Identify which cell holds the provided text, then report its (x, y) central coordinate. 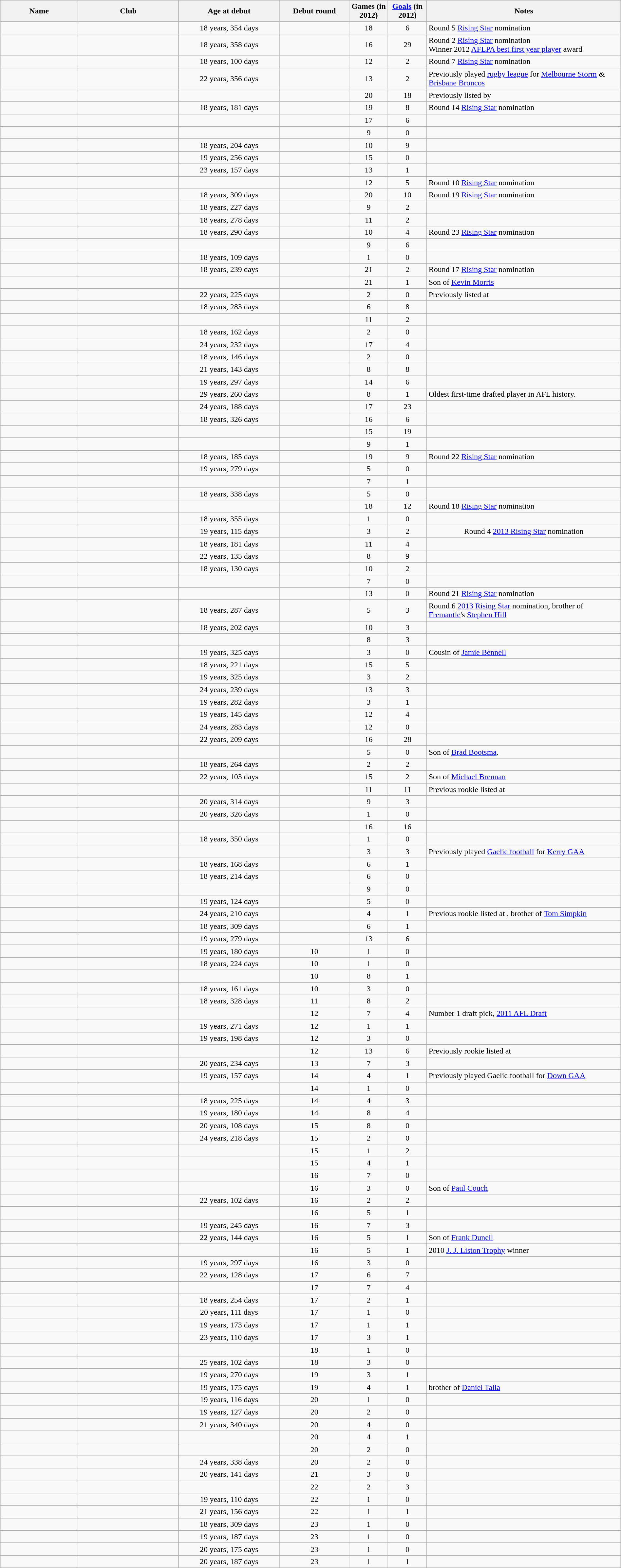
Round 17 Rising Star nomination (524, 270)
20 years, 175 days (229, 1549)
Oldest first-time drafted player in AFL history. (524, 394)
19 years, 282 days (229, 702)
Round 19 Rising Star nomination (524, 195)
18 years, 290 days (229, 232)
19 years, 173 days (229, 1325)
22 years, 128 days (229, 1275)
22 years, 209 days (229, 739)
18 years, 221 days (229, 665)
18 years, 161 days (229, 989)
19 years, 110 days (229, 1499)
19 years, 116 days (229, 1400)
19 years, 175 days (229, 1387)
19 years, 256 days (229, 157)
20 years, 234 days (229, 1063)
18 years, 202 days (229, 627)
Previous rookie listed at , brother of Tom Simpkin (524, 914)
Round 2 Rising Star nominationWinner 2012 AFLPA best first year player award (524, 45)
20 years, 187 days (229, 1561)
Previously played Gaelic football for Kerry GAA (524, 852)
21 years, 340 days (229, 1425)
24 years, 210 days (229, 914)
24 years, 218 days (229, 1138)
2010 J. J. Liston Trophy winner (524, 1250)
Round 5 Rising Star nomination (524, 28)
19 years, 245 days (229, 1225)
22 years, 103 days (229, 777)
19 years, 124 days (229, 901)
18 years, 225 days (229, 1101)
Round 14 Rising Star nomination (524, 108)
Son of Brad Bootsma. (524, 752)
18 years, 185 days (229, 457)
24 years, 283 days (229, 727)
18 years, 168 days (229, 864)
18 years, 264 days (229, 764)
18 years, 204 days (229, 145)
19 years, 145 days (229, 714)
21 years, 156 days (229, 1512)
18 years, 109 days (229, 257)
18 years, 354 days (229, 28)
Previously listed at (524, 295)
Previously rookie listed at (524, 1051)
Cousin of Jamie Bennell (524, 652)
20 years, 111 days (229, 1312)
22 years, 135 days (229, 556)
Son of Kevin Morris (524, 282)
Round 23 Rising Star nomination (524, 232)
Previously played Gaelic football for Down GAA (524, 1076)
18 years, 254 days (229, 1300)
Previous rookie listed at (524, 789)
18 years, 326 days (229, 419)
18 years, 283 days (229, 307)
29 years, 260 days (229, 394)
18 years, 239 days (229, 270)
23 years, 110 days (229, 1337)
25 years, 102 days (229, 1362)
24 years, 232 days (229, 344)
19 years, 270 days (229, 1375)
18 years, 100 days (229, 62)
Previously played rugby league for Melbourne Storm & Brisbane Broncos (524, 79)
22 years, 102 days (229, 1200)
18 years, 130 days (229, 568)
Games (in 2012) (368, 11)
24 years, 338 days (229, 1462)
Round 18 Rising Star nomination (524, 506)
24 years, 239 days (229, 690)
Son of Michael Brennan (524, 777)
18 years, 358 days (229, 45)
Round 6 2013 Rising Star nomination, brother of Fremantle's Stephen Hill (524, 611)
18 years, 350 days (229, 839)
19 years, 271 days (229, 1026)
Round 10 Rising Star nomination (524, 182)
20 years, 141 days (229, 1474)
18 years, 338 days (229, 494)
21 years, 143 days (229, 369)
Notes (524, 11)
18 years, 278 days (229, 220)
23 years, 157 days (229, 170)
Name (39, 11)
Age at debut (229, 11)
19 years, 187 days (229, 1537)
20 years, 314 days (229, 802)
20 years, 108 days (229, 1126)
18 years, 146 days (229, 357)
24 years, 188 days (229, 407)
brother of Daniel Talia (524, 1387)
Round 7 Rising Star nomination (524, 62)
19 years, 127 days (229, 1412)
Debut round (314, 11)
22 years, 144 days (229, 1238)
18 years, 328 days (229, 1001)
19 years, 115 days (229, 531)
22 years, 225 days (229, 295)
18 years, 355 days (229, 519)
29 (407, 45)
Son of Frank Dunell (524, 1238)
28 (407, 739)
Son of Paul Couch (524, 1188)
19 years, 157 days (229, 1076)
18 years, 287 days (229, 611)
Goals (in 2012) (407, 11)
18 years, 214 days (229, 876)
Previously listed by (524, 95)
18 years, 227 days (229, 207)
Number 1 draft pick, 2011 AFL Draft (524, 1014)
20 years, 326 days (229, 814)
Round 4 2013 Rising Star nomination (524, 531)
Round 21 Rising Star nomination (524, 594)
22 years, 356 days (229, 79)
19 years, 198 days (229, 1038)
18 years, 224 days (229, 964)
Club (128, 11)
Round 22 Rising Star nomination (524, 457)
18 years, 162 days (229, 332)
